Identify which cell holds the provided text, then report its [X, Y] central coordinate. 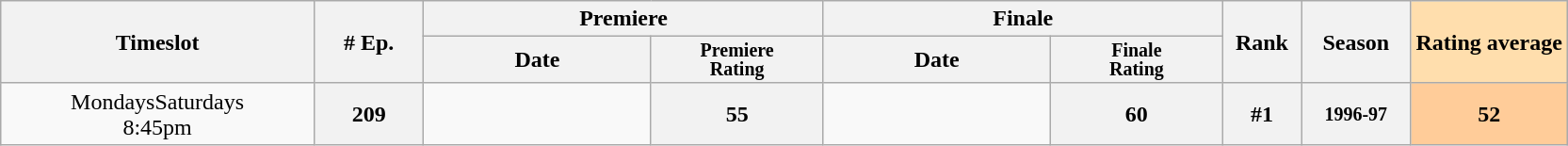
PremiereRating [736, 60]
Timeslot [158, 42]
Season [1356, 42]
55 [736, 113]
Rank [1262, 42]
MondaysSaturdays8:45pm [158, 113]
52 [1489, 113]
Rating average [1489, 42]
Finale [1023, 19]
#1 [1262, 113]
1996-97 [1356, 113]
FinaleRating [1136, 60]
209 [368, 113]
Premiere [623, 19]
# Ep. [368, 42]
60 [1136, 113]
